Pinpoint the cell where the given text exists, returning its (X, Y) midpoint coordinate. 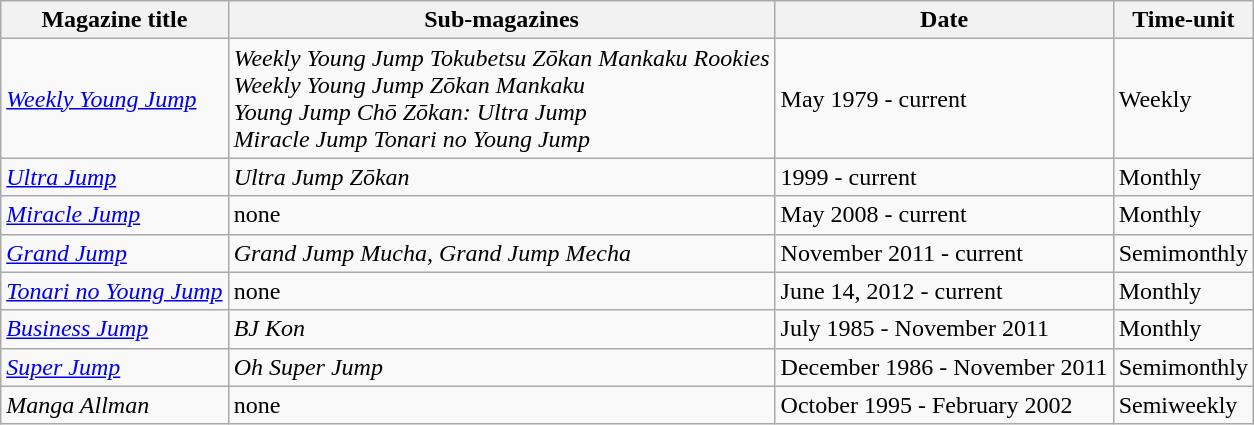
Semiweekly (1183, 405)
May 2008 - current (944, 215)
Business Jump (114, 329)
Super Jump (114, 367)
Grand Jump Mucha, Grand Jump Mecha (502, 253)
June 14, 2012 - current (944, 291)
Time-unit (1183, 20)
July 1985 - November 2011 (944, 329)
Ultra Jump Zōkan (502, 177)
Ultra Jump (114, 177)
Manga Allman (114, 405)
Grand Jump (114, 253)
December 1986 - November 2011 (944, 367)
Magazine title (114, 20)
October 1995 - February 2002 (944, 405)
BJ Kon (502, 329)
Miracle Jump (114, 215)
Weekly Young Jump Tokubetsu Zōkan Mankaku RookiesWeekly Young Jump Zōkan MankakuYoung Jump Chō Zōkan: Ultra JumpMiracle Jump Tonari no Young Jump (502, 98)
Weekly Young Jump (114, 98)
Oh Super Jump (502, 367)
May 1979 - current (944, 98)
1999 - current (944, 177)
November 2011 - current (944, 253)
Tonari no Young Jump (114, 291)
Sub-magazines (502, 20)
Weekly (1183, 98)
Date (944, 20)
